Output the [x, y] coordinate of the center of the cell containing the given text.  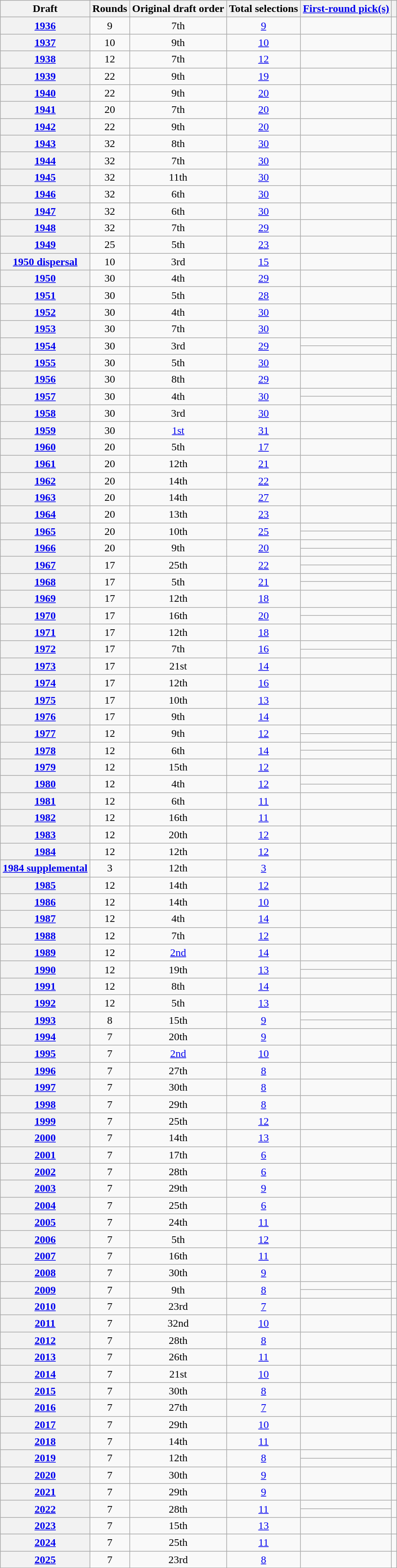
1992 [45, 1003]
1993 [45, 1020]
1949 [45, 245]
1973 [45, 666]
1989 [45, 952]
2002 [45, 1172]
1962 [45, 480]
1952 [45, 312]
2019 [45, 1458]
1995 [45, 1054]
2001 [45, 1155]
2020 [45, 1475]
2005 [45, 1222]
1968 [45, 582]
2006 [45, 1239]
1954 [45, 346]
1978 [45, 751]
1975 [45, 700]
1990 [45, 969]
2014 [45, 1374]
Total selections [264, 9]
1956 [45, 379]
1942 [45, 127]
1970 [45, 616]
2011 [45, 1324]
2022 [45, 1509]
1984 [45, 852]
1953 [45, 329]
1991 [45, 986]
1997 [45, 1088]
1967 [45, 565]
1950 dispersal [45, 262]
1936 [45, 26]
1987 [45, 919]
1965 [45, 531]
1983 [45, 835]
1985 [45, 885]
1946 [45, 194]
2004 [45, 1205]
2017 [45, 1425]
1994 [45, 1037]
1966 [45, 548]
1938 [45, 59]
2009 [45, 1290]
1988 [45, 936]
First-round pick(s) [346, 9]
1940 [45, 93]
1976 [45, 716]
Draft [45, 9]
15 [264, 262]
2025 [45, 1559]
2023 [45, 1525]
2012 [45, 1340]
1st [178, 430]
2010 [45, 1307]
24th [178, 1222]
1951 [45, 295]
1979 [45, 767]
13th [178, 515]
2021 [45, 1492]
1945 [45, 177]
1982 [45, 818]
1937 [45, 43]
27 [264, 498]
11th [178, 177]
26th [178, 1357]
2008 [45, 1273]
Original draft order [178, 9]
2018 [45, 1441]
19th [178, 969]
2016 [45, 1408]
1947 [45, 211]
2024 [45, 1542]
28 [264, 295]
1998 [45, 1104]
Rounds [110, 9]
2000 [45, 1138]
1964 [45, 515]
1977 [45, 733]
32nd [178, 1324]
1944 [45, 160]
31 [264, 430]
1950 [45, 279]
1955 [45, 363]
2007 [45, 1256]
2013 [45, 1357]
1963 [45, 498]
1948 [45, 228]
1961 [45, 464]
1960 [45, 447]
1969 [45, 599]
1959 [45, 430]
1986 [45, 902]
1980 [45, 784]
1972 [45, 649]
2003 [45, 1189]
1981 [45, 801]
1941 [45, 110]
1958 [45, 413]
1996 [45, 1071]
17th [178, 1155]
1974 [45, 683]
1939 [45, 76]
1943 [45, 143]
19 [264, 76]
1957 [45, 396]
1984 supplemental [45, 868]
2015 [45, 1391]
1999 [45, 1121]
1971 [45, 632]
